Output the [X, Y] coordinate of the center of the cell containing the given text.  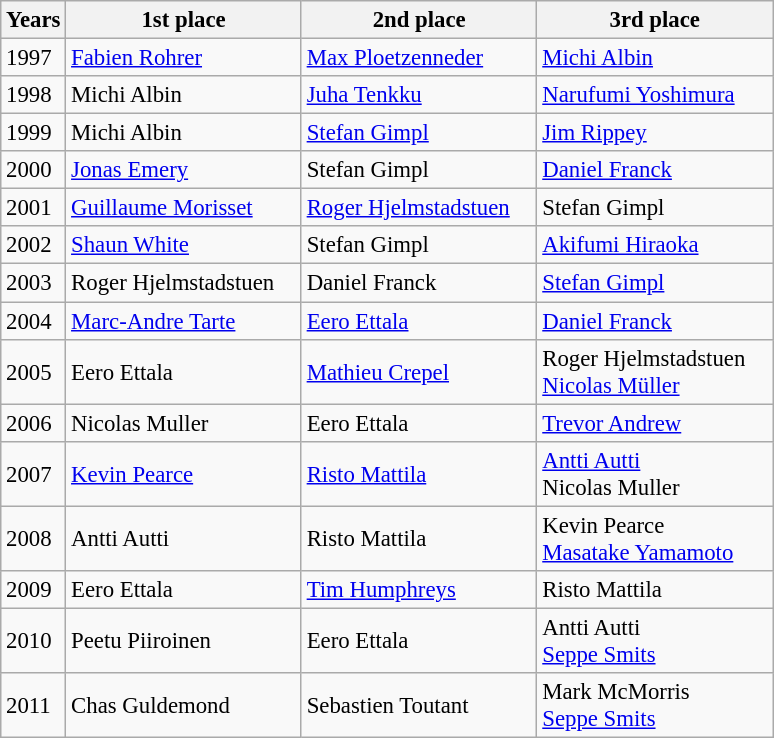
Nicolas Muller [184, 423]
Chas Guldemond [184, 706]
2006 [34, 423]
Shaun White [184, 245]
2nd place [419, 20]
Peetu Piiroinen [184, 640]
Years [34, 20]
2009 [34, 590]
Kevin Pearce [184, 474]
Akifumi Hiraoka [655, 245]
Guillaume Morisset [184, 208]
1998 [34, 95]
1st place [184, 20]
2003 [34, 283]
Antti AuttiNicolas Muller [655, 474]
3rd place [655, 20]
2000 [34, 170]
Antti AuttiSeppe Smits [655, 640]
Tim Humphreys [419, 590]
Mathieu Crepel [419, 372]
Mark McMorrisSeppe Smits [655, 706]
1999 [34, 133]
2008 [34, 538]
Sebastien Toutant [419, 706]
2011 [34, 706]
2010 [34, 640]
2002 [34, 245]
2005 [34, 372]
2004 [34, 321]
1997 [34, 58]
Juha Tenkku [419, 95]
Antti Autti [184, 538]
Jim Rippey [655, 133]
Jonas Emery [184, 170]
2001 [34, 208]
Narufumi Yoshimura [655, 95]
Kevin PearceMasatake Yamamoto [655, 538]
Roger HjelmstadstuenNicolas Müller [655, 372]
Trevor Andrew [655, 423]
Fabien Rohrer [184, 58]
Max Ploetzenneder [419, 58]
2007 [34, 474]
Marc-Andre Tarte [184, 321]
